Identify which cell holds the provided text, then report its (X, Y) central coordinate. 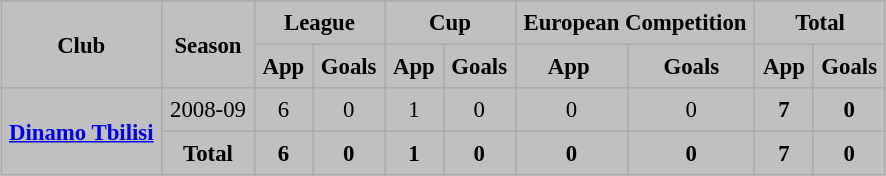
League (320, 23)
Club (82, 44)
Season (208, 44)
Dinamo Tbilisi (82, 132)
2008-09 (208, 110)
Cup (450, 23)
European Competition (635, 23)
